From the cell containing the given text, extract its center point as [X, Y] coordinate. 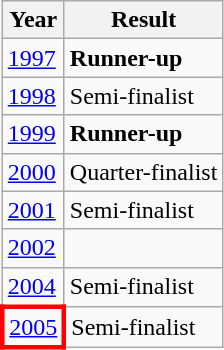
1998 [33, 96]
2000 [33, 172]
2005 [33, 328]
Quarter-finalist [144, 172]
2004 [33, 287]
1999 [33, 134]
Result [144, 20]
2001 [33, 210]
Year [33, 20]
1997 [33, 58]
2002 [33, 248]
